Extract the (X, Y) coordinate from the center of the cell holding the provided text.  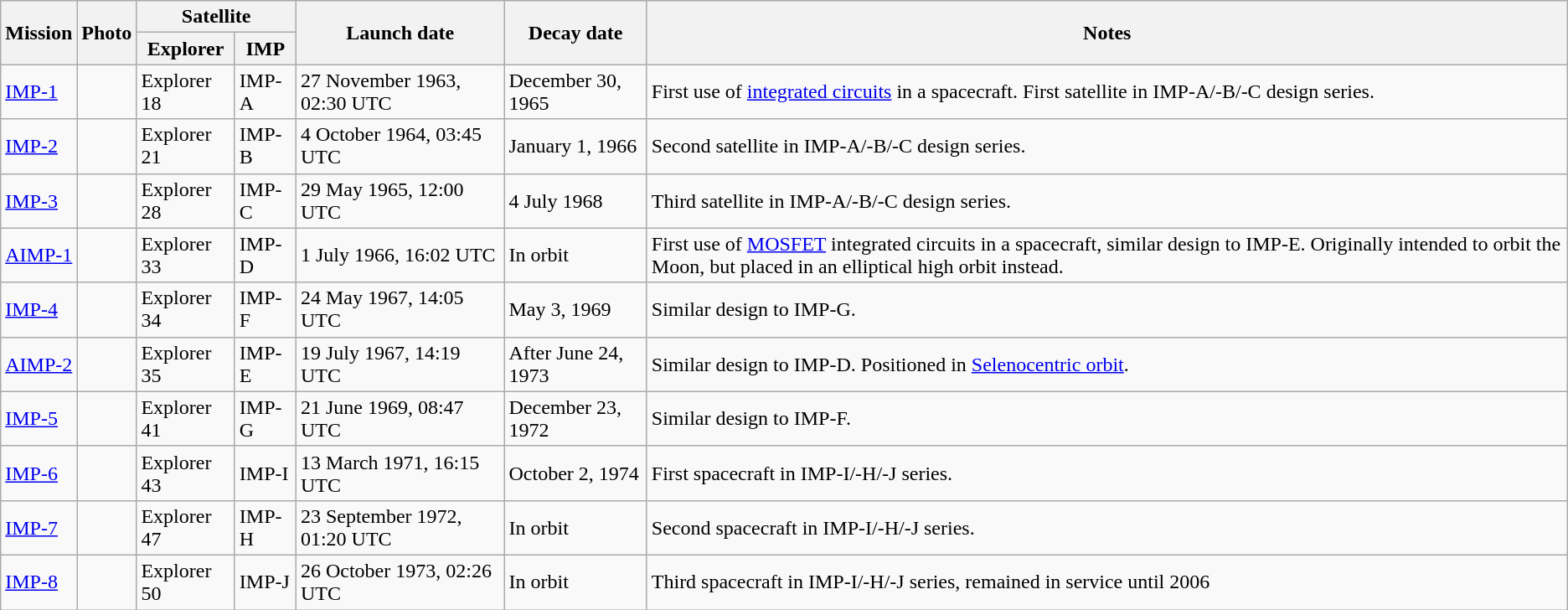
First spacecraft in IMP-I/-H/-J series. (1107, 473)
October 2, 1974 (575, 473)
Third satellite in IMP-A/-B/-C design series. (1107, 201)
Similar design to IMP-F. (1107, 419)
IMP-4 (39, 310)
IMP-8 (39, 582)
IMP-E (265, 364)
26 October 1973, 02:26 UTC (400, 582)
Explorer 28 (186, 201)
Similar design to IMP-G. (1107, 310)
IMP-2 (39, 146)
IMP-D (265, 255)
IMP-C (265, 201)
Decay date (575, 33)
IMP-1 (39, 92)
IMP-3 (39, 201)
IMP-I (265, 473)
Explorer 47 (186, 528)
IMP-5 (39, 419)
IMP-A (265, 92)
IMP-G (265, 419)
First use of integrated circuits in a spacecraft. First satellite in IMP-A/-B/-C design series. (1107, 92)
Explorer 18 (186, 92)
Mission (39, 33)
Similar design to IMP-D. Positioned in Selenocentric orbit. (1107, 364)
January 1, 1966 (575, 146)
Explorer 21 (186, 146)
Explorer (186, 49)
May 3, 1969 (575, 310)
27 November 1963, 02:30 UTC (400, 92)
4 October 1964, 03:45 UTC (400, 146)
IMP-B (265, 146)
IMP-J (265, 582)
29 May 1965, 12:00 UTC (400, 201)
Explorer 43 (186, 473)
4 July 1968 (575, 201)
Explorer 33 (186, 255)
December 23, 1972 (575, 419)
Explorer 50 (186, 582)
Photo (107, 33)
AIMP-2 (39, 364)
19 July 1967, 14:19 UTC (400, 364)
IMP (265, 49)
IMP-F (265, 310)
IMP-H (265, 528)
Second spacecraft in IMP-I/-H/-J series. (1107, 528)
1 July 1966, 16:02 UTC (400, 255)
13 March 1971, 16:15 UTC (400, 473)
After June 24, 1973 (575, 364)
Notes (1107, 33)
Second satellite in IMP-A/-B/-C design series. (1107, 146)
Satellite (216, 17)
IMP-6 (39, 473)
23 September 1972, 01:20 UTC (400, 528)
Explorer 34 (186, 310)
Explorer 35 (186, 364)
December 30, 1965 (575, 92)
IMP-7 (39, 528)
Third spacecraft in IMP-I/-H/-J series, remained in service until 2006 (1107, 582)
21 June 1969, 08:47 UTC (400, 419)
Launch date (400, 33)
AIMP-1 (39, 255)
Explorer 41 (186, 419)
24 May 1967, 14:05 UTC (400, 310)
